Provide the [x, y] coordinate of the cell's center where the given text is located.  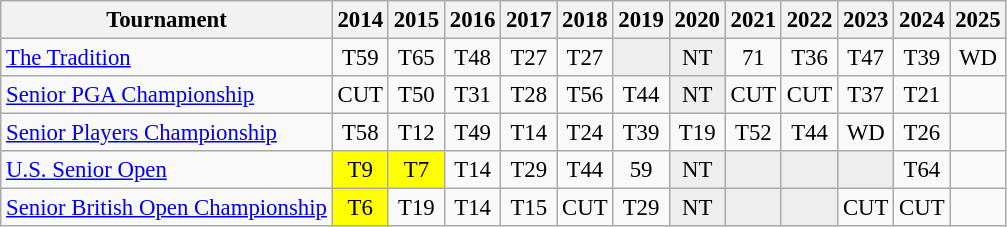
T12 [416, 133]
2024 [922, 20]
2021 [753, 20]
2023 [866, 20]
T47 [866, 58]
T37 [866, 95]
2017 [529, 20]
T36 [809, 58]
T6 [360, 208]
71 [753, 58]
T48 [472, 58]
T50 [416, 95]
2019 [641, 20]
T65 [416, 58]
2015 [416, 20]
T7 [416, 170]
T49 [472, 133]
T28 [529, 95]
T52 [753, 133]
T15 [529, 208]
2025 [978, 20]
2022 [809, 20]
U.S. Senior Open [166, 170]
T26 [922, 133]
T64 [922, 170]
2018 [585, 20]
T59 [360, 58]
T24 [585, 133]
The Tradition [166, 58]
T21 [922, 95]
Senior PGA Championship [166, 95]
T58 [360, 133]
59 [641, 170]
T56 [585, 95]
2016 [472, 20]
Senior British Open Championship [166, 208]
2014 [360, 20]
T31 [472, 95]
2020 [697, 20]
T9 [360, 170]
Tournament [166, 20]
Senior Players Championship [166, 133]
